Return [x, y] of the center of cell containing provided text 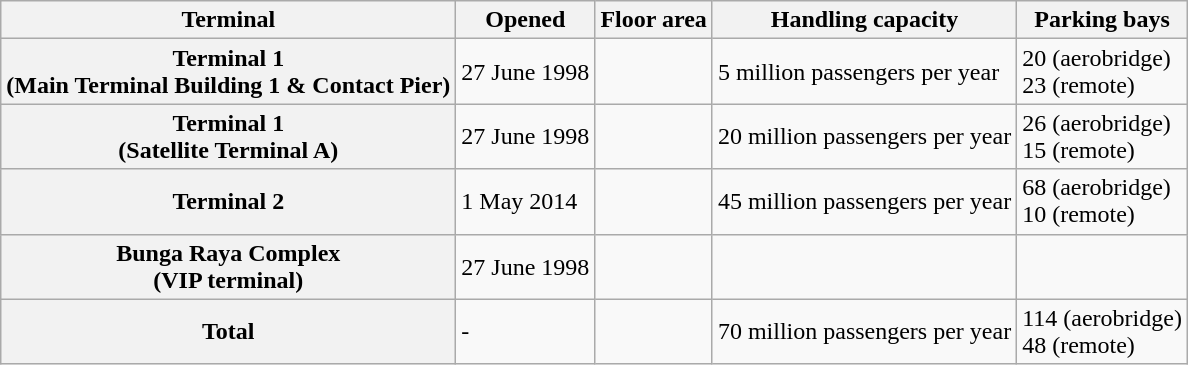
20 million passengers per year [864, 136]
Parking bays [1102, 20]
Terminal 2 [228, 202]
5 million passengers per year [864, 72]
Terminal 1(Main Terminal Building 1 & Contact Pier) [228, 72]
Total [228, 332]
Bunga Raya Complex(VIP terminal) [228, 266]
70 million passengers per year [864, 332]
- [526, 332]
45 million passengers per year [864, 202]
Terminal 1(Satellite Terminal A) [228, 136]
20 (aerobridge)23 (remote) [1102, 72]
1 May 2014 [526, 202]
114 (aerobridge)48 (remote) [1102, 332]
68 (aerobridge)10 (remote) [1102, 202]
26 (aerobridge)15 (remote) [1102, 136]
Terminal [228, 20]
Handling capacity [864, 20]
Opened [526, 20]
Floor area [654, 20]
